For the text-containing cell, return its midpoint in (x, y) coordinate format. 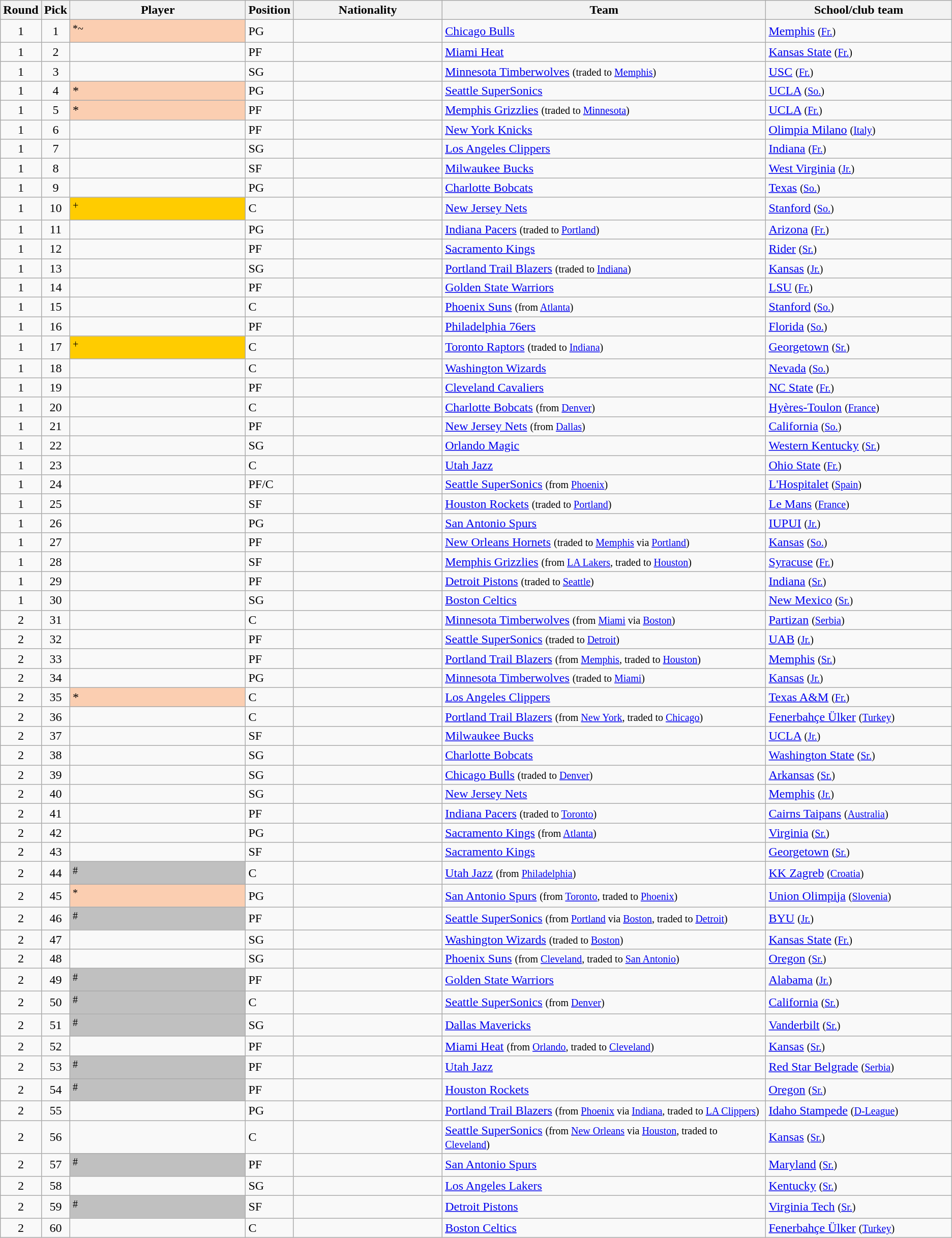
Texas (So.) (858, 188)
34 (55, 678)
Washington State (Sr.) (858, 756)
50 (55, 1003)
KK Zagreb (Croatia) (858, 873)
Player (158, 10)
30 (55, 600)
49 (55, 980)
55 (55, 1111)
New Mexico (Sr.) (858, 600)
57 (55, 1165)
Pick (55, 10)
UCLA (Jr.) (858, 736)
Kentucky (Sr.) (858, 1186)
6 (55, 130)
San Antonio Spurs (from Toronto, traded to Phoenix) (604, 896)
USC (Fr.) (858, 71)
17 (55, 348)
Idaho Stampede (D-League) (858, 1111)
Virginia (Sr.) (858, 833)
Rider (Sr.) (858, 249)
Seattle SuperSonics (traded to Detroit) (604, 639)
Virginia Tech (Sr.) (858, 1207)
Team (604, 10)
40 (55, 794)
Vanderbilt (Sr.) (858, 1025)
L'Hospitalet (Spain) (858, 485)
45 (55, 896)
47 (55, 940)
Le Mans (France) (858, 504)
Los Angeles Lakers (604, 1186)
11 (55, 229)
27 (55, 542)
23 (55, 465)
37 (55, 736)
Cleveland Cavaliers (604, 387)
Memphis Grizzlies (from LA Lakers, traded to Houston) (604, 562)
Florida (So.) (858, 326)
Memphis (Fr.) (858, 32)
51 (55, 1025)
Union Olimpija (Slovenia) (858, 896)
Charlotte Bobcats (from Denver) (604, 407)
Chicago Bulls (traded to Denver) (604, 775)
UAB (Jr.) (858, 639)
12 (55, 249)
22 (55, 446)
Portland Trail Blazers (from Memphis, traded to Houston) (604, 658)
Miami Heat (604, 52)
Sacramento Kings (from Atlanta) (604, 833)
59 (55, 1207)
Seattle SuperSonics (from Portland via Boston, traded to Detroit) (604, 918)
20 (55, 407)
BYU (Jr.) (858, 918)
Phoenix Suns (from Atlanta) (604, 307)
3 (55, 71)
Orlando Magic (604, 446)
24 (55, 485)
Chicago Bulls (604, 32)
Memphis (Sr.) (858, 658)
Arkansas (Sr.) (858, 775)
Dallas Mavericks (604, 1025)
33 (55, 658)
16 (55, 326)
Indiana Pacers (traded to Portland) (604, 229)
32 (55, 639)
Nevada (So.) (858, 368)
Seattle SuperSonics (from New Orleans via Houston, traded to Cleveland) (604, 1137)
Minnesota Timberwolves (from Miami via Boston) (604, 620)
54 (55, 1090)
Position (270, 10)
Washington Wizards (traded to Boston) (604, 940)
38 (55, 756)
New Jersey Nets (from Dallas) (604, 427)
Nationality (368, 10)
4 (55, 90)
Washington Wizards (604, 368)
15 (55, 307)
Partizan (Serbia) (858, 620)
25 (55, 504)
Seattle SuperSonics (from Phoenix) (604, 485)
8 (55, 168)
46 (55, 918)
26 (55, 523)
Cairns Taipans (Australia) (858, 813)
13 (55, 268)
28 (55, 562)
California (Sr.) (858, 1003)
19 (55, 387)
Memphis Grizzlies (traded to Minnesota) (604, 110)
UCLA (Fr.) (858, 110)
Ohio State (Fr.) (858, 465)
35 (55, 697)
Phoenix Suns (from Cleveland, traded to San Antonio) (604, 959)
New York Knicks (604, 130)
Philadelphia 76ers (604, 326)
Round (21, 10)
Alabama (Jr.) (858, 980)
9 (55, 188)
Maryland (Sr.) (858, 1165)
Minnesota Timberwolves (traded to Miami) (604, 678)
Western Kentucky (Sr.) (858, 446)
Detroit Pistons (604, 1207)
PF/C (270, 485)
Portland Trail Blazers (from New York, traded to Chicago) (604, 716)
Kansas (So.) (858, 542)
Houston Rockets (604, 1090)
Toronto Raptors (traded to Indiana) (604, 348)
UCLA (So.) (858, 90)
West Virginia (Jr.) (858, 168)
Miami Heat (from Orlando, traded to Cleveland) (604, 1046)
44 (55, 873)
10 (55, 208)
52 (55, 1046)
NC State (Fr.) (858, 387)
60 (55, 1228)
5 (55, 110)
18 (55, 368)
Arizona (Fr.) (858, 229)
36 (55, 716)
School/club team (858, 10)
43 (55, 852)
58 (55, 1186)
42 (55, 833)
Portland Trail Blazers (traded to Indiana) (604, 268)
Olimpia Milano (Italy) (858, 130)
LSU (Fr.) (858, 288)
21 (55, 427)
29 (55, 581)
56 (55, 1137)
California (So.) (858, 427)
Indiana Pacers (traded to Toronto) (604, 813)
53 (55, 1067)
Portland Trail Blazers (from Phoenix via Indiana, traded to LA Clippers) (604, 1111)
48 (55, 959)
Seattle SuperSonics (from Denver) (604, 1003)
41 (55, 813)
New Orleans Hornets (traded to Memphis via Portland) (604, 542)
7 (55, 149)
Houston Rockets (traded to Portland) (604, 504)
Minnesota Timberwolves (traded to Memphis) (604, 71)
IUPUI (Jr.) (858, 523)
Hyères-Toulon (France) (858, 407)
Red Star Belgrade (Serbia) (858, 1067)
39 (55, 775)
Memphis (Jr.) (858, 794)
14 (55, 288)
Seattle SuperSonics (604, 90)
31 (55, 620)
Syracuse (Fr.) (858, 562)
Indiana (Fr.) (858, 149)
*~ (158, 32)
Utah Jazz (from Philadelphia) (604, 873)
Indiana (Sr.) (858, 581)
Texas A&M (Fr.) (858, 697)
Detroit Pistons (traded to Seattle) (604, 581)
